Extract the [x, y] coordinate from the center of the cell holding the provided text.  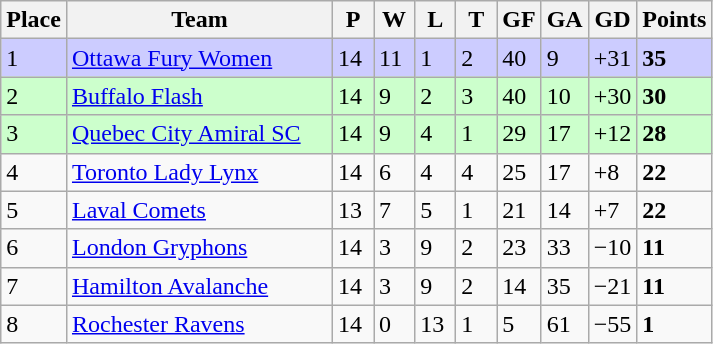
Buffalo Flash [199, 96]
London Gryphons [199, 248]
Rochester Ravens [199, 324]
GA [564, 20]
23 [519, 248]
GF [519, 20]
+8 [612, 172]
GD [612, 20]
0 [394, 324]
−10 [612, 248]
+12 [612, 134]
Toronto Lady Lynx [199, 172]
Ottawa Fury Women [199, 58]
33 [564, 248]
29 [519, 134]
Hamilton Avalanche [199, 286]
Place [34, 20]
−55 [612, 324]
+30 [612, 96]
+7 [612, 210]
+31 [612, 58]
25 [519, 172]
8 [34, 324]
28 [674, 134]
61 [564, 324]
Laval Comets [199, 210]
Quebec City Amiral SC [199, 134]
P [354, 20]
T [476, 20]
30 [674, 96]
W [394, 20]
10 [564, 96]
Team [199, 20]
L [436, 20]
−21 [612, 286]
21 [519, 210]
Points [674, 20]
